Search for the cell housing the specified text and yield its (x, y) center coordinate. 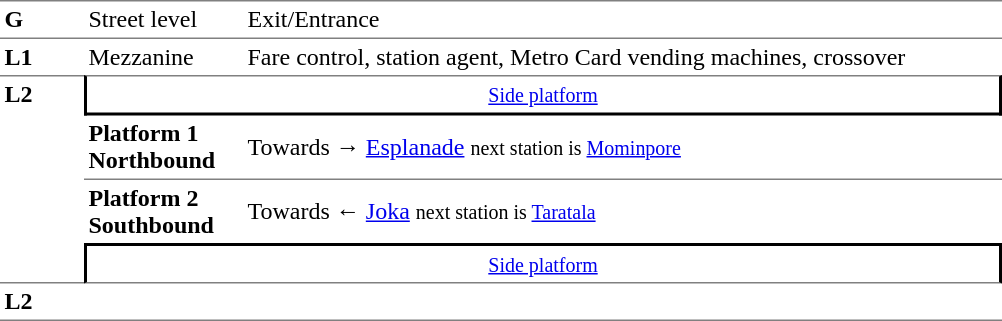
Street level (164, 20)
Platform 2Southbound (164, 212)
Fare control, station agent, Metro Card vending machines, crossover (622, 57)
Mezzanine (164, 57)
L1 (42, 57)
Towards ← Joka next station is Taratala (622, 212)
Towards → Esplanade next station is Mominpore (622, 148)
Exit/Entrance (622, 20)
L2 (42, 179)
Platform 1Northbound (164, 148)
G (42, 20)
